Pinpoint the cell where the given text exists, returning its (X, Y) midpoint coordinate. 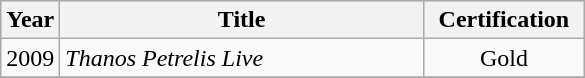
Certification (504, 20)
Thanos Petrelis Live (242, 58)
Gold (504, 58)
2009 (30, 58)
Year (30, 20)
Title (242, 20)
